Return the (x, y) coordinate for the center point of the cell that contains the specified text.  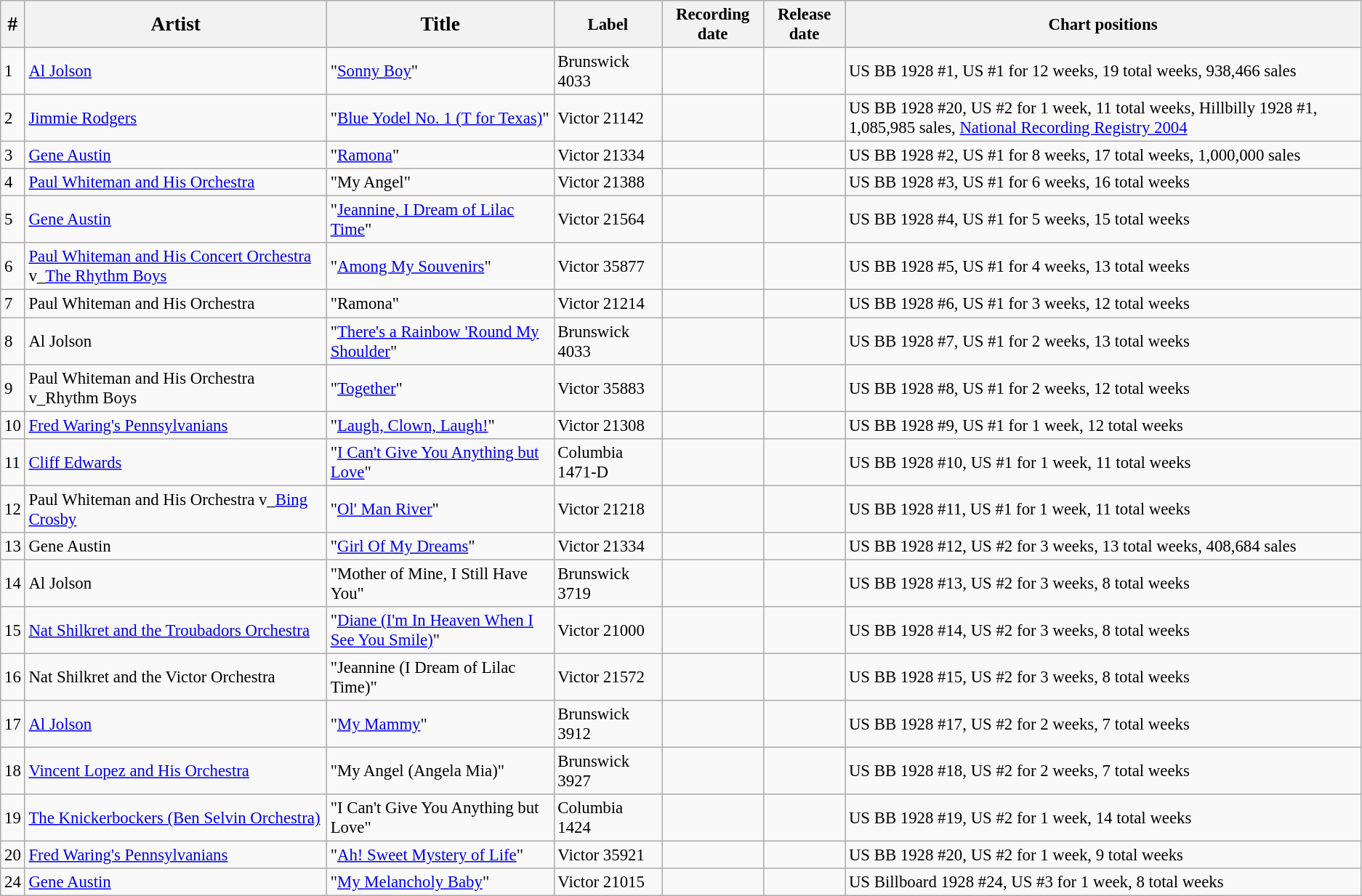
Victor 21388 (608, 182)
3 (13, 156)
8 (13, 342)
"Among My Souvenirs" (440, 266)
"My Angel" (440, 182)
9 (13, 388)
4 (13, 182)
17 (13, 724)
12 (13, 509)
"Girl Of My Dreams" (440, 546)
Nat Shilkret and the Victor Orchestra (176, 677)
US BB 1928 #9, US #1 for 1 week, 12 total weeks (1103, 425)
"There's a Rainbow 'Round My Shoulder" (440, 342)
Title (440, 25)
# (13, 25)
"Diane (I'm In Heaven When I See You Smile)" (440, 631)
Paul Whiteman and His Orchestra v_Bing Crosby (176, 509)
"Ah! Sweet Mystery of Life" (440, 855)
Victor 21308 (608, 425)
2 (13, 118)
"My Mammy" (440, 724)
US BB 1928 #11, US #1 for 1 week, 11 total weeks (1103, 509)
US BB 1928 #14, US #2 for 3 weeks, 8 total weeks (1103, 631)
"Laugh, Clown, Laugh!" (440, 425)
Brunswick 3719 (608, 583)
US BB 1928 #4, US #1 for 5 weeks, 15 total weeks (1103, 219)
1 (13, 71)
13 (13, 546)
Brunswick 3912 (608, 724)
15 (13, 631)
"Jeannine, I Dream of Lilac Time" (440, 219)
Victor 35877 (608, 266)
Nat Shilkret and the Troubadors Orchestra (176, 631)
"Together" (440, 388)
10 (13, 425)
US BB 1928 #8, US #1 for 2 weeks, 12 total weeks (1103, 388)
Paul Whiteman and His Orchestra v_Rhythm Boys (176, 388)
"My Angel (Angela Mia)" (440, 772)
Victor 21142 (608, 118)
Label (608, 25)
"Sonny Boy" (440, 71)
US BB 1928 #5, US #1 for 4 weeks, 13 total weeks (1103, 266)
Victor 35883 (608, 388)
14 (13, 583)
"Jeannine (I Dream of Lilac Time)" (440, 677)
18 (13, 772)
19 (13, 818)
11 (13, 462)
Recording date (713, 25)
US BB 1928 #2, US #1 for 8 weeks, 17 total weeks, 1,000,000 sales (1103, 156)
US BB 1928 #20, US #2 for 1 week, 11 total weeks, Hillbilly 1928 #1, 1,085,985 sales, National Recording Registry 2004 (1103, 118)
"Mother of Mine, I Still Have You" (440, 583)
The Knickerbockers (Ben Selvin Orchestra) (176, 818)
24 (13, 882)
US Billboard 1928 #24, US #3 for 1 week, 8 total weeks (1103, 882)
6 (13, 266)
US BB 1928 #10, US #1 for 1 week, 11 total weeks (1103, 462)
16 (13, 677)
US BB 1928 #19, US #2 for 1 week, 14 total weeks (1103, 818)
7 (13, 304)
Victor 21015 (608, 882)
Victor 21218 (608, 509)
Cliff Edwards (176, 462)
Artist (176, 25)
Victor 21572 (608, 677)
US BB 1928 #18, US #2 for 2 weeks, 7 total weeks (1103, 772)
Columbia 1424 (608, 818)
Release date (805, 25)
US BB 1928 #20, US #2 for 1 week, 9 total weeks (1103, 855)
US BB 1928 #17, US #2 for 2 weeks, 7 total weeks (1103, 724)
US BB 1928 #15, US #2 for 3 weeks, 8 total weeks (1103, 677)
20 (13, 855)
US BB 1928 #6, US #1 for 3 weeks, 12 total weeks (1103, 304)
Columbia 1471-D (608, 462)
Victor 21000 (608, 631)
US BB 1928 #1, US #1 for 12 weeks, 19 total weeks, 938,466 sales (1103, 71)
Victor 21564 (608, 219)
Vincent Lopez and His Orchestra (176, 772)
Jimmie Rodgers (176, 118)
Victor 35921 (608, 855)
"My Melancholy Baby" (440, 882)
"Blue Yodel No. 1 (T for Texas)" (440, 118)
US BB 1928 #3, US #1 for 6 weeks, 16 total weeks (1103, 182)
Victor 21214 (608, 304)
"Ol' Man River" (440, 509)
US BB 1928 #12, US #2 for 3 weeks, 13 total weeks, 408,684 sales (1103, 546)
US BB 1928 #13, US #2 for 3 weeks, 8 total weeks (1103, 583)
US BB 1928 #7, US #1 for 2 weeks, 13 total weeks (1103, 342)
Brunswick 3927 (608, 772)
5 (13, 219)
Paul Whiteman and His Concert Orchestra v_The Rhythm Boys (176, 266)
Chart positions (1103, 25)
